Return (x, y) of the center of cell containing provided text 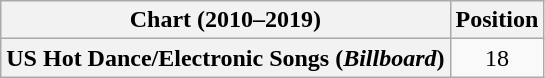
18 (497, 58)
Position (497, 20)
Chart (2010–2019) (226, 20)
US Hot Dance/Electronic Songs (Billboard) (226, 58)
